Output the (X, Y) coordinate of the center of the cell containing the given text.  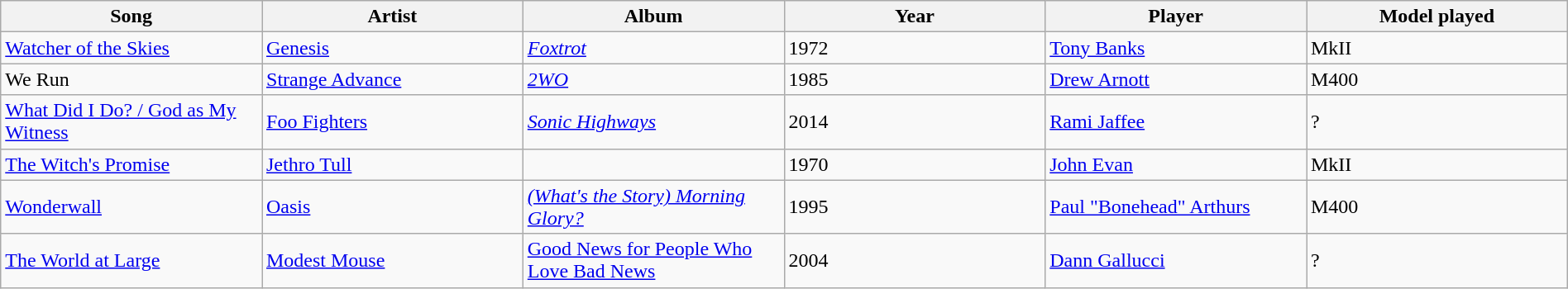
2014 (915, 122)
The Witch's Promise (131, 164)
Modest Mouse (392, 261)
Foo Fighters (392, 122)
Oasis (392, 206)
Song (131, 17)
Rami Jaffee (1176, 122)
Model played (1437, 17)
Strange Advance (392, 79)
Tony Banks (1176, 48)
1985 (915, 79)
Year (915, 17)
Foxtrot (653, 48)
John Evan (1176, 164)
Watcher of the Skies (131, 48)
What Did I Do? / God as My Witness (131, 122)
Drew Arnott (1176, 79)
We Run (131, 79)
The World at Large (131, 261)
Player (1176, 17)
Wonderwall (131, 206)
Sonic Highways (653, 122)
2004 (915, 261)
2WO (653, 79)
1970 (915, 164)
Artist (392, 17)
Genesis (392, 48)
1995 (915, 206)
1972 (915, 48)
Jethro Tull (392, 164)
Good News for People Who Love Bad News (653, 261)
Paul "Bonehead" Arthurs (1176, 206)
Album (653, 17)
(What's the Story) Morning Glory? (653, 206)
Dann Gallucci (1176, 261)
